Locate the cell with the specified text and output its [x, y] center coordinate. 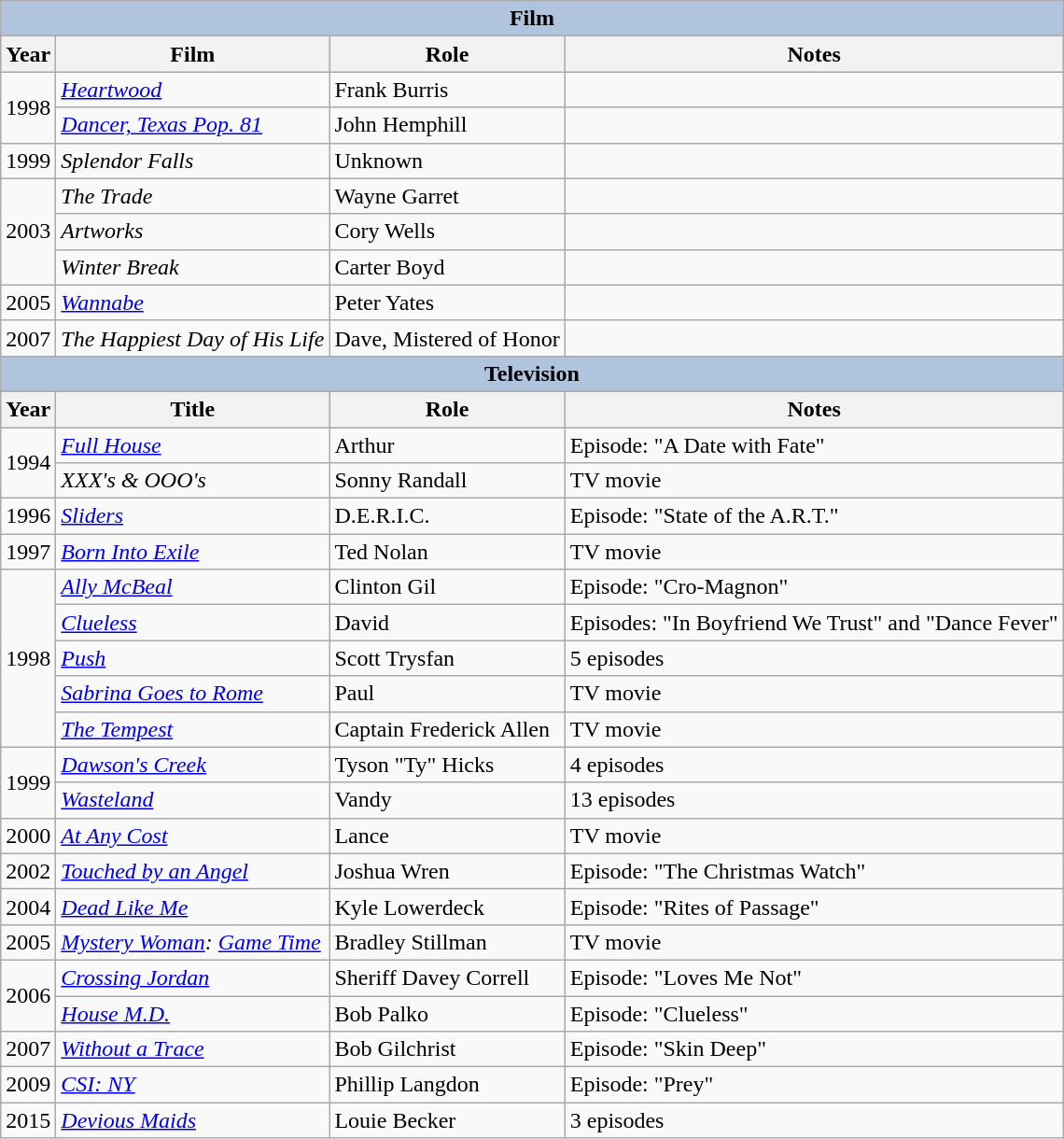
Mystery Woman: Game Time [192, 942]
2003 [28, 232]
Clueless [192, 623]
John Hemphill [447, 125]
Scott Trysfan [447, 658]
Dave, Mistered of Honor [447, 338]
XXX's & OOO's [192, 481]
Bradley Stillman [447, 942]
Episode: "State of the A.R.T." [814, 516]
Episodes: "In Boyfriend We Trust" and "Dance Fever" [814, 623]
Splendor Falls [192, 161]
Frank Burris [447, 90]
Episode: "Clueless" [814, 1013]
Ted Nolan [447, 552]
Devious Maids [192, 1120]
Television [532, 373]
Kyle Lowerdeck [447, 907]
4 episodes [814, 765]
Phillip Langdon [447, 1085]
Touched by an Angel [192, 871]
3 episodes [814, 1120]
2004 [28, 907]
Bob Gilchrist [447, 1049]
2000 [28, 836]
Episode: "Skin Deep" [814, 1049]
Wasteland [192, 800]
Sonny Randall [447, 481]
Paul [447, 694]
Artworks [192, 232]
Cory Wells [447, 232]
Wannabe [192, 302]
2002 [28, 871]
D.E.R.I.C. [447, 516]
At Any Cost [192, 836]
Full House [192, 445]
Push [192, 658]
2015 [28, 1120]
The Trade [192, 196]
Vandy [447, 800]
Dead Like Me [192, 907]
Title [192, 409]
1997 [28, 552]
Dawson's Creek [192, 765]
Captain Frederick Allen [447, 729]
Wayne Garret [447, 196]
13 episodes [814, 800]
Without a Trace [192, 1049]
Louie Becker [447, 1120]
Sliders [192, 516]
Episode: "The Christmas Watch" [814, 871]
Bob Palko [447, 1013]
Episode: "Rites of Passage" [814, 907]
1996 [28, 516]
Episode: "Prey" [814, 1085]
Tyson "Ty" Hicks [447, 765]
The Happiest Day of His Life [192, 338]
Episode: "Loves Me Not" [814, 977]
Lance [447, 836]
2009 [28, 1085]
David [447, 623]
Crossing Jordan [192, 977]
5 episodes [814, 658]
1994 [28, 463]
Arthur [447, 445]
Unknown [447, 161]
Born Into Exile [192, 552]
House M.D. [192, 1013]
Peter Yates [447, 302]
CSI: NY [192, 1085]
Ally McBeal [192, 587]
2006 [28, 995]
The Tempest [192, 729]
Sheriff Davey Correll [447, 977]
Dancer, Texas Pop. 81 [192, 125]
Episode: "A Date with Fate" [814, 445]
Winter Break [192, 267]
Episode: "Cro-Magnon" [814, 587]
Carter Boyd [447, 267]
Sabrina Goes to Rome [192, 694]
Heartwood [192, 90]
Joshua Wren [447, 871]
Clinton Gil [447, 587]
